Determine the (x, y) coordinate at the center of the cell enclosing the given text.  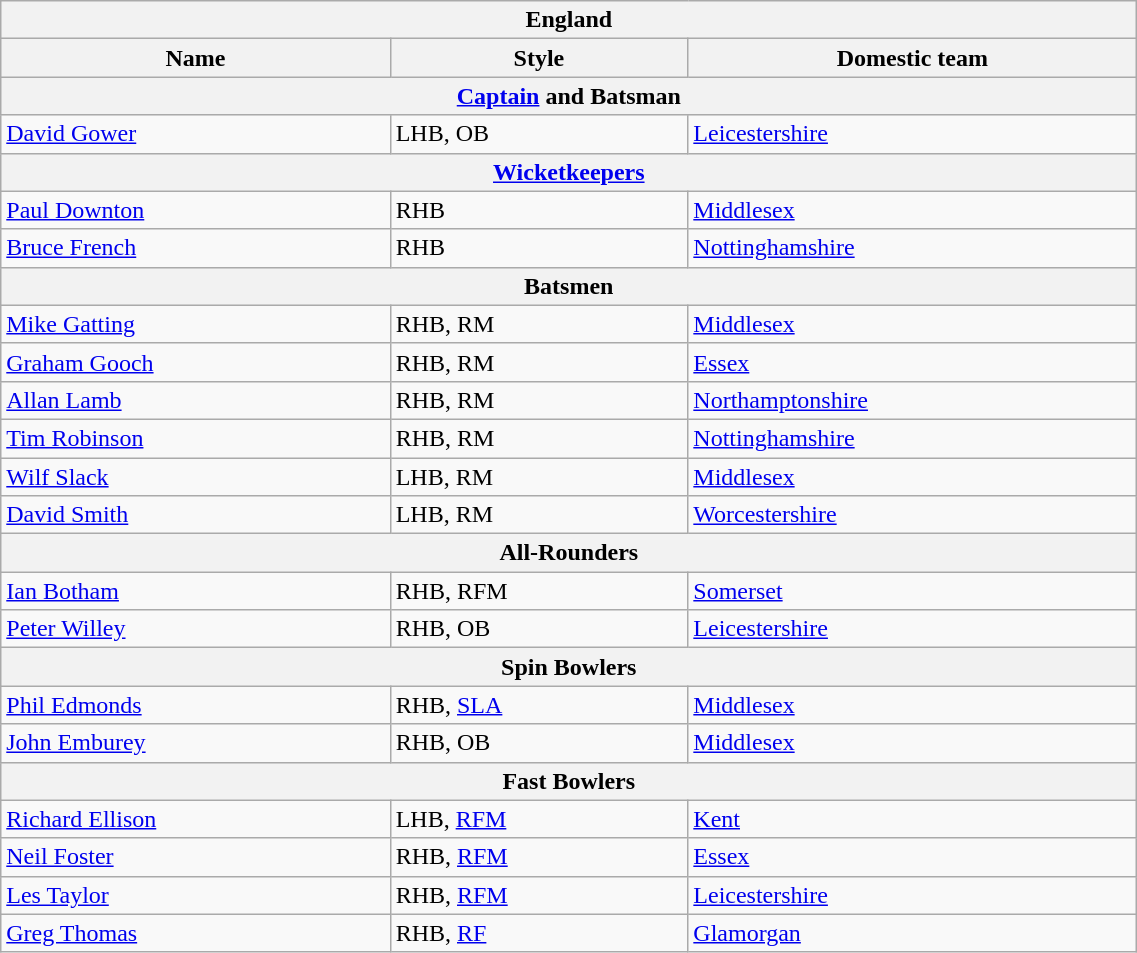
David Gower (196, 134)
Richard Ellison (196, 819)
Les Taylor (196, 895)
Batsmen (569, 286)
Worcestershire (912, 515)
Tim Robinson (196, 438)
Name (196, 58)
RHB, RF (539, 933)
Phil Edmonds (196, 705)
Fast Bowlers (569, 781)
England (569, 20)
RHB, SLA (539, 705)
Captain and Batsman (569, 96)
Neil Foster (196, 857)
Allan Lamb (196, 400)
Glamorgan (912, 933)
Somerset (912, 591)
Mike Gatting (196, 324)
Wicketkeepers (569, 172)
Style (539, 58)
Greg Thomas (196, 933)
John Emburey (196, 743)
Graham Gooch (196, 362)
Bruce French (196, 248)
LHB, OB (539, 134)
Peter Willey (196, 629)
Paul Downton (196, 210)
Wilf Slack (196, 477)
Kent (912, 819)
Spin Bowlers (569, 667)
All-Rounders (569, 553)
Ian Botham (196, 591)
David Smith (196, 515)
Domestic team (912, 58)
LHB, RFM (539, 819)
Northamptonshire (912, 400)
